Scan for the cell matching the given text and deliver its (X, Y) coordinate at center. 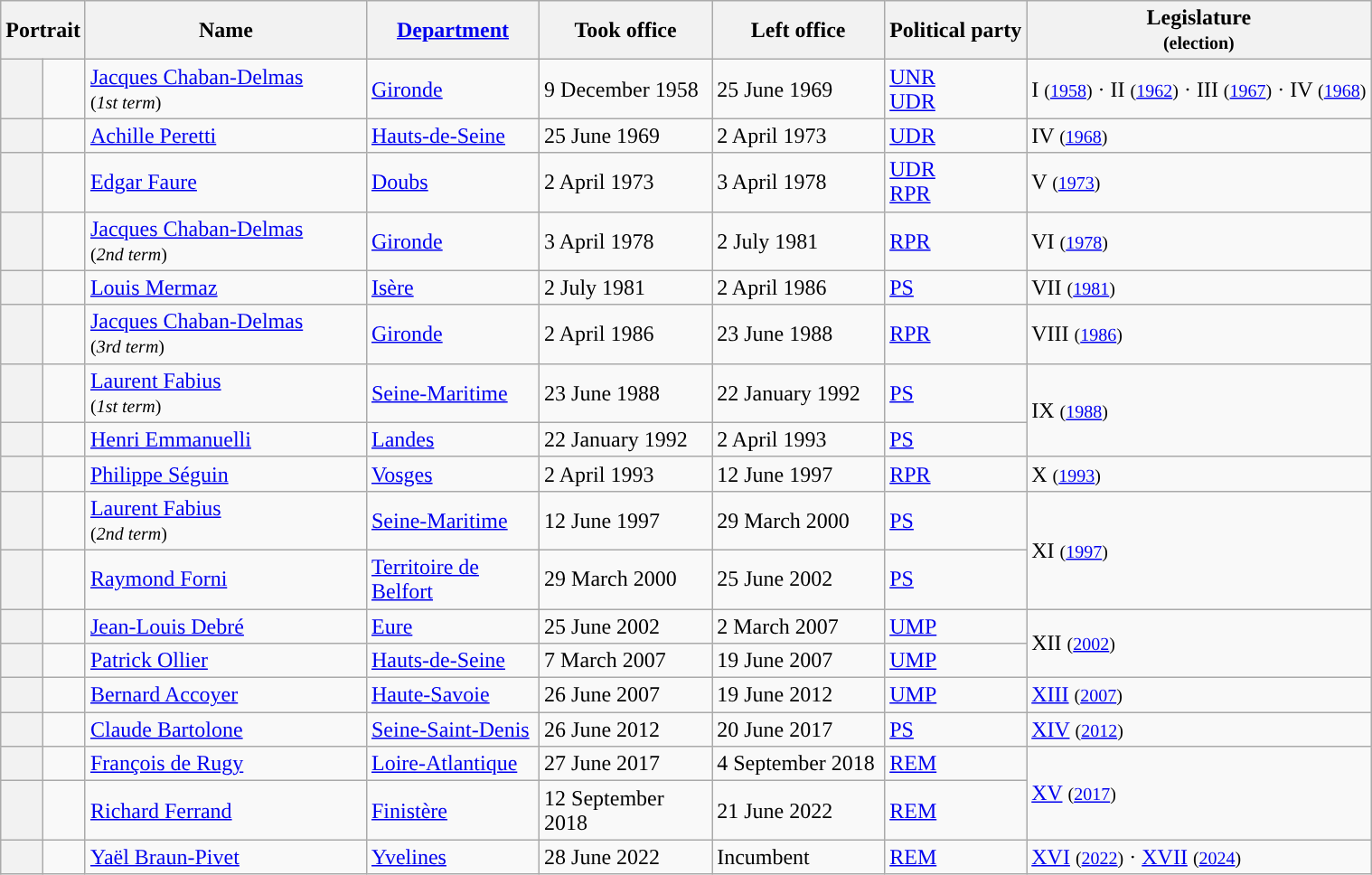
VII (1981) (1198, 287)
Yaël Braun-Pivet (226, 857)
IV (1968) (1198, 136)
Claude Bartolone (226, 729)
Landes (452, 439)
9 December 1958 (625, 89)
Bernard Accoyer (226, 695)
Louis Mermaz (226, 287)
XII (2002) (1198, 644)
Jacques Chaban-Delmas(2nd term) (226, 240)
XIV (2012) (1198, 729)
François de Rugy (226, 764)
19 June 2007 (799, 661)
Isère (452, 287)
VIII (1986) (1198, 334)
UDRRPR (956, 183)
Jacques Chaban-Delmas(3rd term) (226, 334)
Richard Ferrand (226, 810)
XI (1997) (1198, 550)
7 March 2007 (625, 661)
20 June 2017 (799, 729)
Haute-Savoie (452, 695)
V (1973) (1198, 183)
Department (452, 31)
28 June 2022 (625, 857)
21 June 2022 (799, 810)
Name (226, 31)
Territoire de Belfort (452, 579)
4 September 2018 (799, 764)
Jacques Chaban-Delmas(1st term) (226, 89)
Seine-Saint-Denis (452, 729)
I (1958) · II (1962) · III (1967) · IV (1968) (1198, 89)
26 June 2007 (625, 695)
XVI (2022) · XVII (2024) (1198, 857)
Philippe Séguin (226, 474)
Henri Emmanuelli (226, 439)
2 March 2007 (799, 626)
Laurent Fabius(2nd term) (226, 521)
Yvelines (452, 857)
Jean-Louis Debré (226, 626)
Doubs (452, 183)
VI (1978) (1198, 240)
UDR (956, 136)
Achille Peretti (226, 136)
XIII (2007) (1198, 695)
Left office (799, 31)
XV (2017) (1198, 794)
Portrait (43, 31)
Edgar Faure (226, 183)
Vosges (452, 474)
Loire-Atlantique (452, 764)
Eure (452, 626)
Legislature(election) (1198, 31)
26 June 2012 (625, 729)
12 September 2018 (625, 810)
19 June 2012 (799, 695)
IX (1988) (1198, 410)
Finistère (452, 810)
Raymond Forni (226, 579)
Took office (625, 31)
Political party (956, 31)
27 June 2017 (625, 764)
Laurent Fabius(1st term) (226, 392)
Incumbent (799, 857)
UNRUDR (956, 89)
X (1993) (1198, 474)
Patrick Ollier (226, 661)
